Scan for the cell matching the given text and deliver its [x, y] coordinate at center. 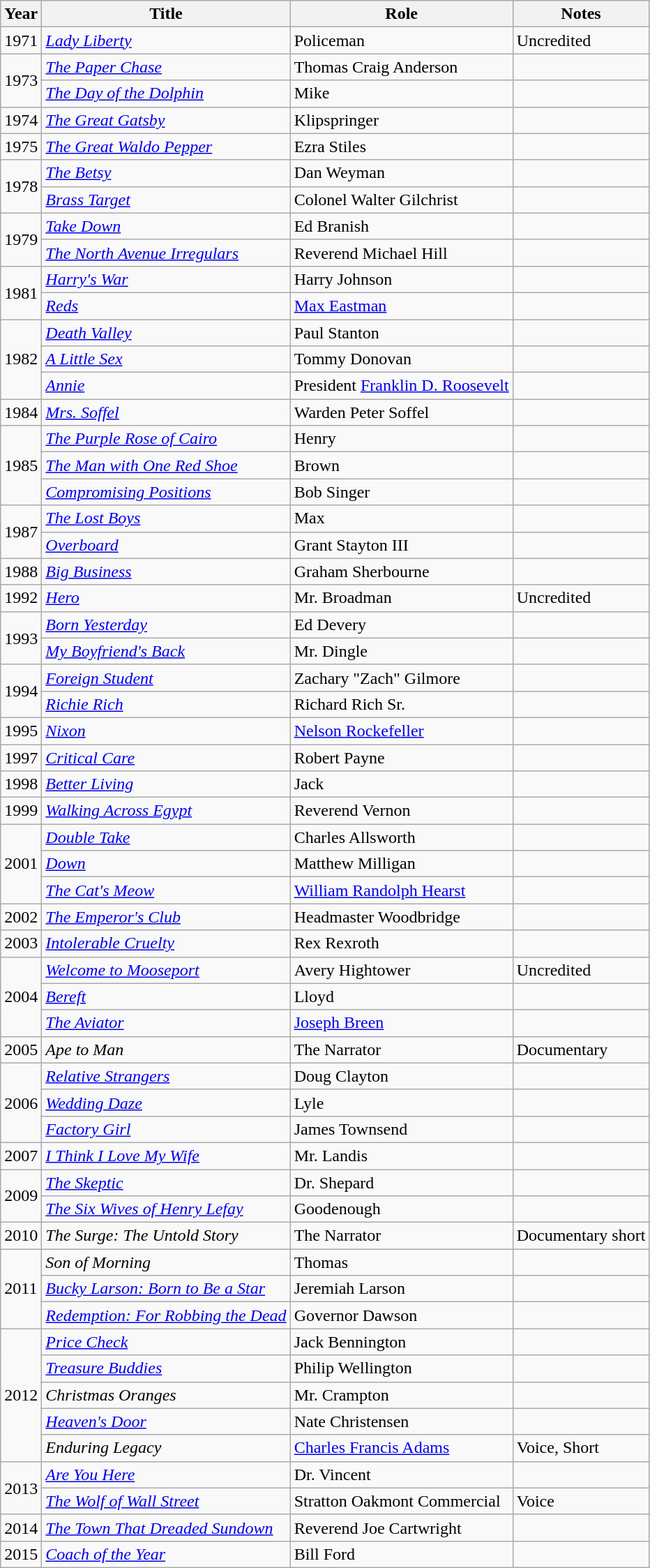
Welcome to Mooseport [166, 970]
1993 [21, 638]
Grant Stayton III [402, 545]
Lloyd [402, 996]
Ezra Stiles [402, 147]
Reverend Joe Cartwright [402, 1528]
Take Down [166, 226]
Doug Clayton [402, 1076]
Ape to Man [166, 1050]
Redemption: For Robbing the Dead [166, 1315]
The Aviator [166, 1023]
A Little Sex [166, 359]
Dr. Vincent [402, 1474]
Thomas Craig Anderson [402, 67]
Relative Strangers [166, 1076]
Intolerable Cruelty [166, 943]
1988 [21, 572]
2014 [21, 1528]
2011 [21, 1289]
The Skeptic [166, 1183]
Mrs. Soffel [166, 412]
Heaven's Door [166, 1421]
2010 [21, 1236]
Nate Christensen [402, 1421]
2007 [21, 1156]
Philip Wellington [402, 1368]
Big Business [166, 572]
Are You Here [166, 1474]
Year [21, 14]
Tommy Donovan [402, 359]
Henry [402, 439]
2009 [21, 1196]
Richie Rich [166, 704]
The Wolf of Wall Street [166, 1501]
Nixon [166, 731]
1979 [21, 239]
Klipspringer [402, 120]
Matthew Milligan [402, 864]
1987 [21, 532]
Documentary short [581, 1236]
Walking Across Egypt [166, 811]
Reverend Michael Hill [402, 253]
Jack Bennington [402, 1342]
Colonel Walter Gilchrist [402, 200]
Warden Peter Soffel [402, 412]
Charles Francis Adams [402, 1448]
2003 [21, 943]
Treasure Buddies [166, 1368]
1971 [21, 40]
The Cat's Meow [166, 890]
Richard Rich Sr. [402, 704]
President Franklin D. Roosevelt [402, 386]
The North Avenue Irregulars [166, 253]
2015 [21, 1554]
Brass Target [166, 200]
I Think I Love My Wife [166, 1156]
2002 [21, 917]
Title [166, 14]
Down [166, 864]
Compromising Positions [166, 492]
2004 [21, 996]
Rex Rexroth [402, 943]
2006 [21, 1103]
Jack [402, 784]
1992 [21, 598]
Double Take [166, 837]
Dr. Shepard [402, 1183]
Robert Payne [402, 757]
Hero [166, 598]
The Purple Rose of Cairo [166, 439]
The Lost Boys [166, 518]
Christmas Oranges [166, 1395]
Thomas [402, 1262]
1997 [21, 757]
Enduring Legacy [166, 1448]
Governor Dawson [402, 1315]
Lyle [402, 1103]
The Betsy [166, 173]
1984 [21, 412]
Critical Care [166, 757]
Zachary "Zach" Gilmore [402, 678]
2001 [21, 864]
My Boyfriend's Back [166, 651]
1994 [21, 691]
1981 [21, 292]
The Emperor's Club [166, 917]
The Paper Chase [166, 67]
Wedding Daze [166, 1103]
Paul Stanton [402, 333]
Documentary [581, 1050]
Bereft [166, 996]
Bucky Larson: Born to Be a Star [166, 1289]
The Six Wives of Henry Lefay [166, 1209]
Death Valley [166, 333]
Nelson Rockefeller [402, 731]
The Great Waldo Pepper [166, 147]
The Town That Dreaded Sundown [166, 1528]
Harry Johnson [402, 279]
Bill Ford [402, 1554]
Joseph Breen [402, 1023]
Brown [402, 465]
Ed Branish [402, 226]
Mr. Landis [402, 1156]
Jeremiah Larson [402, 1289]
Annie [166, 386]
1998 [21, 784]
Goodenough [402, 1209]
Factory Girl [166, 1129]
Coach of the Year [166, 1554]
Voice, Short [581, 1448]
The Day of the Dolphin [166, 94]
The Surge: The Untold Story [166, 1236]
Charles Allsworth [402, 837]
2012 [21, 1395]
Headmaster Woodbridge [402, 917]
The Great Gatsby [166, 120]
Harry's War [166, 279]
Mr. Dingle [402, 651]
2005 [21, 1050]
Mike [402, 94]
Voice [581, 1501]
1978 [21, 186]
Son of Morning [166, 1262]
James Townsend [402, 1129]
Stratton Oakmont Commercial [402, 1501]
1973 [21, 80]
Role [402, 14]
1982 [21, 359]
Avery Hightower [402, 970]
Better Living [166, 784]
Reds [166, 306]
Max [402, 518]
Price Check [166, 1342]
1999 [21, 811]
1985 [21, 465]
The Man with One Red Shoe [166, 465]
Overboard [166, 545]
1995 [21, 731]
Notes [581, 14]
2013 [21, 1488]
Mr. Broadman [402, 598]
Reverend Vernon [402, 811]
William Randolph Hearst [402, 890]
Ed Devery [402, 625]
Lady Liberty [166, 40]
1974 [21, 120]
Policeman [402, 40]
1975 [21, 147]
Foreign Student [166, 678]
Born Yesterday [166, 625]
Dan Weyman [402, 173]
Mr. Crampton [402, 1395]
Max Eastman [402, 306]
Bob Singer [402, 492]
Graham Sherbourne [402, 572]
